Provide the (x, y) coordinate of the cell's center where the given text is located.  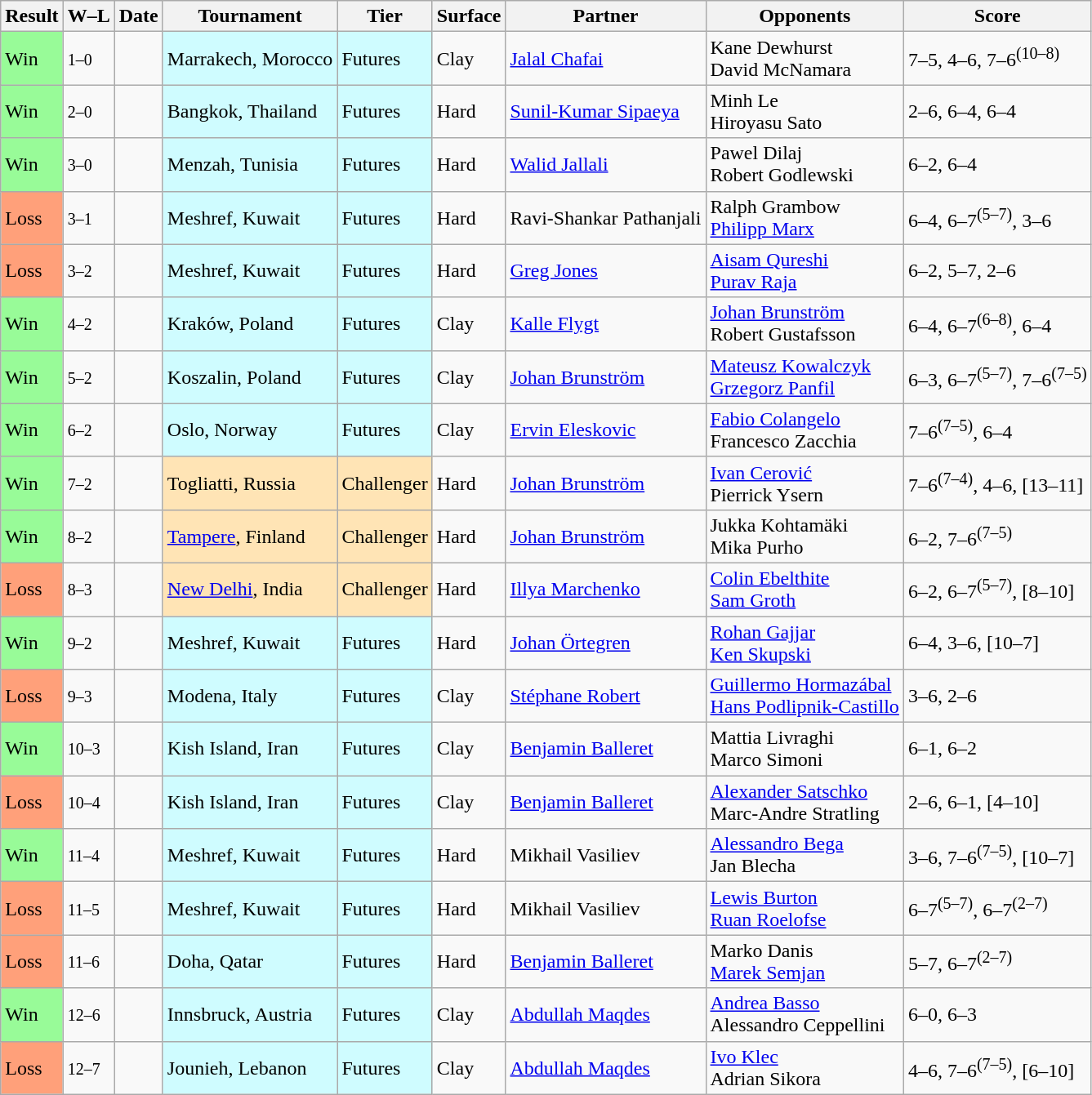
6–2, 7–6(7–5) (997, 536)
12–7 (88, 1068)
5–2 (88, 377)
9–3 (88, 696)
6–0, 6–3 (997, 1014)
6–4, 6–7(5–7), 3–6 (997, 217)
Rohan Gajjar Ken Skupski (805, 642)
3–0 (88, 165)
5–7, 6–7(2–7) (997, 962)
3–1 (88, 217)
Koszalin, Poland (250, 377)
Alexander Satschko Marc-Andre Stratling (805, 802)
Jalal Chafai (606, 59)
New Delhi, India (250, 590)
7–6(7–4), 4–6, [13–11] (997, 483)
3–6, 7–6(7–5), [10–7] (997, 856)
3–2 (88, 271)
6–1, 6–2 (997, 750)
6–4, 6–7(6–8), 6–4 (997, 323)
Marko Danis Marek Semjan (805, 962)
10–4 (88, 802)
Doha, Qatar (250, 962)
Illya Marchenko (606, 590)
Date (139, 16)
Opponents (805, 16)
Result (32, 16)
Sunil-Kumar Sipaeya (606, 111)
Ravi-Shankar Pathanjali (606, 217)
Greg Jones (606, 271)
Walid Jallali (606, 165)
4–6, 7–6(7–5), [6–10] (997, 1068)
Minh Le Hiroyasu Sato (805, 111)
Ivo Klec Adrian Sikora (805, 1068)
Johan Örtegren (606, 642)
Jounieh, Lebanon (250, 1068)
6–2 (88, 430)
Menzah, Tunisia (250, 165)
Tampere, Finland (250, 536)
6–2, 6–7(5–7), [8–10] (997, 590)
11–4 (88, 856)
10–3 (88, 750)
Marrakech, Morocco (250, 59)
Mattia Livraghi Marco Simoni (805, 750)
8–2 (88, 536)
Andrea Basso Alessandro Ceppellini (805, 1014)
Tournament (250, 16)
Partner (606, 16)
Aisam Qureshi Purav Raja (805, 271)
9–2 (88, 642)
Jukka Kohtamäki Mika Purho (805, 536)
12–6 (88, 1014)
Score (997, 16)
7–5, 4–6, 7–6(10–8) (997, 59)
Kraków, Poland (250, 323)
6–3, 6–7(5–7), 7–6(7–5) (997, 377)
11–6 (88, 962)
Surface (469, 16)
Guillermo Hormazábal Hans Podlipnik-Castillo (805, 696)
Mateusz Kowalczyk Grzegorz Panfil (805, 377)
Oslo, Norway (250, 430)
Stéphane Robert (606, 696)
Innsbruck, Austria (250, 1014)
1–0 (88, 59)
6–7(5–7), 6–7(2–7) (997, 908)
11–5 (88, 908)
Kalle Flygt (606, 323)
Ralph Grambow Philipp Marx (805, 217)
8–3 (88, 590)
Tier (385, 16)
Alessandro Bega Jan Blecha (805, 856)
Pawel Dilaj Robert Godlewski (805, 165)
6–2, 5–7, 2–6 (997, 271)
Bangkok, Thailand (250, 111)
2–6, 6–1, [4–10] (997, 802)
6–4, 3–6, [10–7] (997, 642)
Togliatti, Russia (250, 483)
2–6, 6–4, 6–4 (997, 111)
7–2 (88, 483)
Modena, Italy (250, 696)
Fabio Colangelo Francesco Zacchia (805, 430)
3–6, 2–6 (997, 696)
Colin Ebelthite Sam Groth (805, 590)
7–6(7–5), 6–4 (997, 430)
W–L (88, 16)
Ervin Eleskovic (606, 430)
Lewis Burton Ruan Roelofse (805, 908)
Kane Dewhurst David McNamara (805, 59)
Johan Brunström Robert Gustafsson (805, 323)
Ivan Cerović Pierrick Ysern (805, 483)
6–2, 6–4 (997, 165)
4–2 (88, 323)
2–0 (88, 111)
